Identify which cell holds the provided text, then report its [x, y] central coordinate. 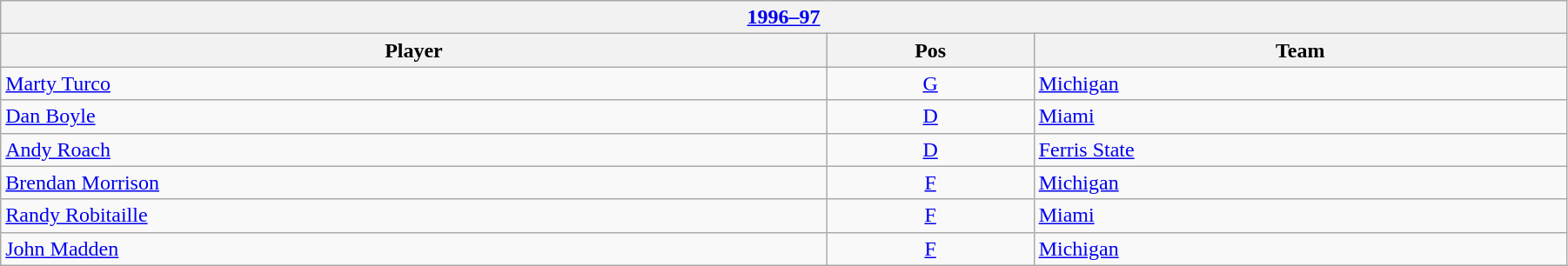
Brendan Morrison [414, 183]
1996–97 [784, 17]
Andy Roach [414, 150]
John Madden [414, 249]
G [930, 83]
Ferris State [1300, 150]
Randy Robitaille [414, 216]
Marty Turco [414, 83]
Player [414, 50]
Dan Boyle [414, 116]
Pos [930, 50]
Team [1300, 50]
